Search for the cell housing the specified text and yield its [X, Y] center coordinate. 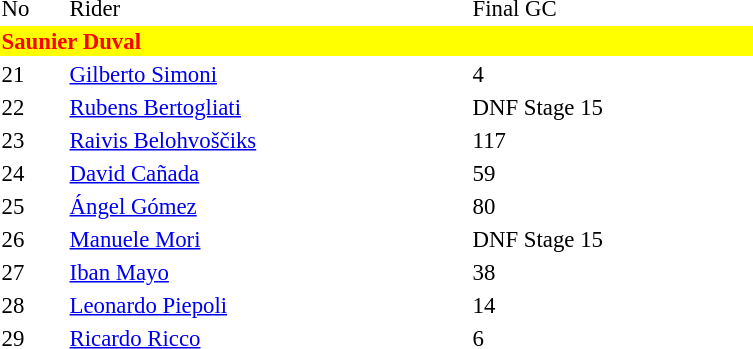
David Cañada [268, 173]
14 [612, 305]
Saunier Duval [376, 41]
Raivis Belohvoščiks [268, 140]
28 [32, 305]
27 [32, 272]
Leonardo Piepoli [268, 305]
4 [612, 74]
59 [612, 173]
Iban Mayo [268, 272]
26 [32, 239]
24 [32, 173]
80 [612, 206]
Ángel Gómez [268, 206]
22 [32, 107]
Manuele Mori [268, 239]
21 [32, 74]
25 [32, 206]
23 [32, 140]
Rubens Bertogliati [268, 107]
Gilberto Simoni [268, 74]
117 [612, 140]
38 [612, 272]
